Extract the (X, Y) coordinate from the center of the cell holding the provided text.  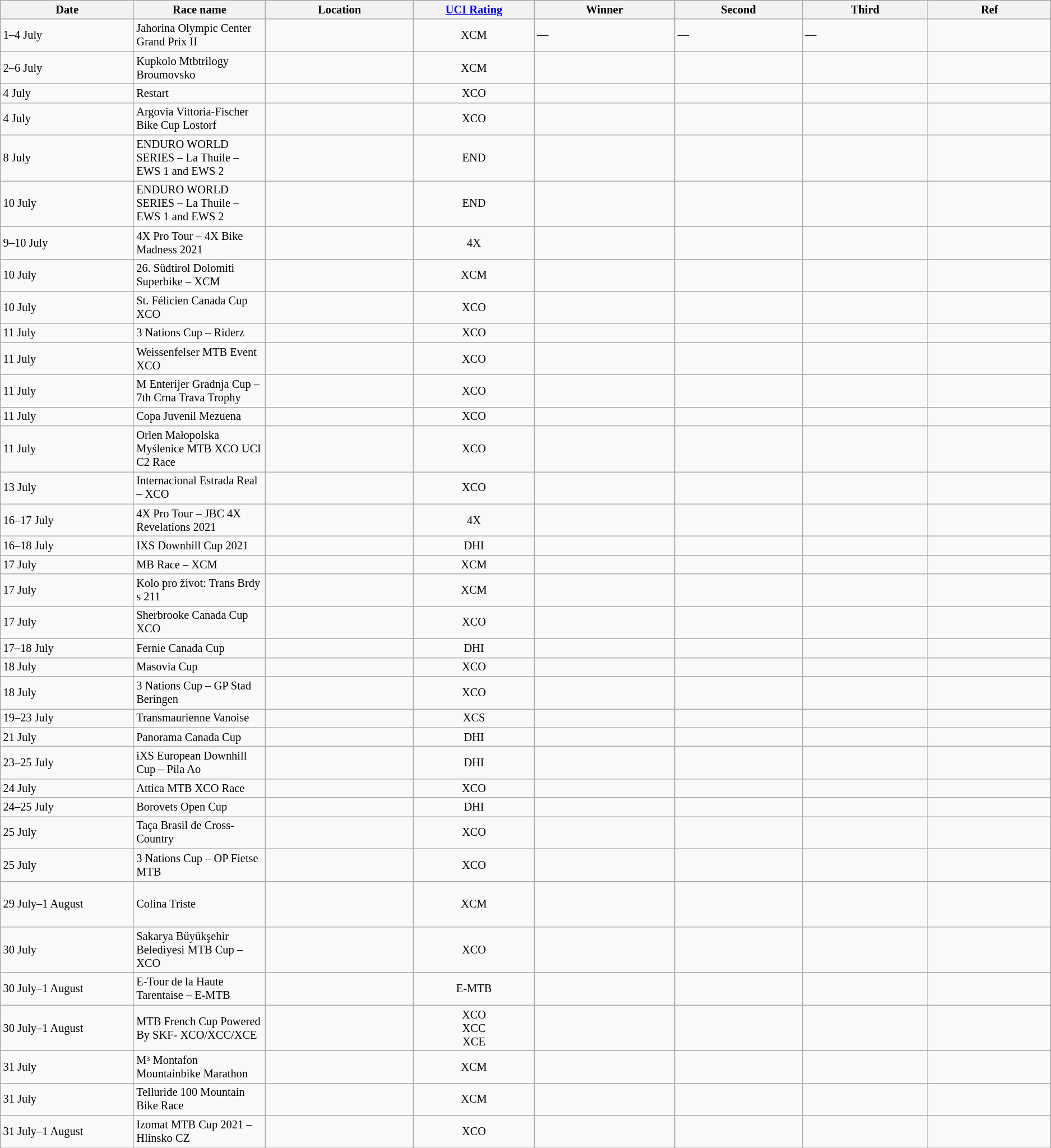
8 July (67, 158)
26. Südtirol Dolomiti Superbike – XCM (200, 275)
Copa Juvenil Mezuena (200, 416)
2–6 July (67, 68)
31 July–1 August (67, 1132)
St. Félicien Canada Cup XCO (200, 307)
Borovets Open Cup (200, 807)
16–17 July (67, 520)
Third (865, 10)
Orlen Małopolska Myślenice MTB XCO UCI C2 Race (200, 449)
Weissenfelser MTB Event XCO (200, 359)
21 July (67, 737)
Fernie Canada Cup (200, 648)
Kupkolo Mtbtrilogy Broumovsko (200, 68)
Taça Brasil de Cross-Country (200, 832)
E-MTB (474, 989)
M Enterijer Gradnja Cup – 7th Crna Trava Trophy (200, 391)
Jahorina Olympic Center Grand Prix II (200, 35)
Sherbrooke Canada Cup XCO (200, 622)
Winner (604, 10)
Internacional Estrada Real – XCO (200, 488)
24–25 July (67, 807)
UCI Rating (474, 10)
29 July–1 August (67, 904)
Location (340, 10)
3 Nations Cup – GP Stad Beringen (200, 692)
16–18 July (67, 545)
Restart (200, 93)
13 July (67, 488)
Ref (990, 10)
MTB French Cup Powered By SKF- XCO/XCC/XCE (200, 1028)
19–23 July (67, 718)
XCS (474, 718)
Masovia Cup (200, 667)
Transmaurienne Vanoise (200, 718)
17–18 July (67, 648)
3 Nations Cup – OP Fietse MTB (200, 865)
Date (67, 10)
Colina Triste (200, 904)
Sakarya Büyükşehir Belediyesi MTB Cup – XCO (200, 950)
Race name (200, 10)
Attica MTB XCO Race (200, 788)
4X Pro Tour – JBC 4X Revelations 2021 (200, 520)
MB Race – XCM (200, 564)
Kolo pro život: Trans Brdy s 211 (200, 590)
Second (739, 10)
4X Pro Tour – 4X Bike Madness 2021 (200, 243)
3 Nations Cup – Riderz (200, 333)
IXS Downhill Cup 2021 (200, 545)
Izomat MTB Cup 2021 – Hlinsko CZ (200, 1132)
XCOXCCXCE (474, 1028)
24 July (67, 788)
9–10 July (67, 243)
30 July (67, 950)
Telluride 100 Mountain Bike Race (200, 1099)
E-Tour de la Haute Tarentaise – E-MTB (200, 989)
M³ Montafon Mountainbike Marathon (200, 1067)
1–4 July (67, 35)
Panorama Canada Cup (200, 737)
Argovia Vittoria-Fischer Bike Cup Lostorf (200, 119)
23–25 July (67, 762)
iXS European Downhill Cup – Pila Ao (200, 762)
